Extract the (X, Y) coordinate from the center of the cell holding the provided text.  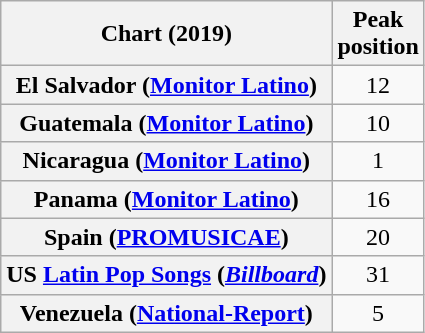
Chart (2019) (166, 34)
1 (378, 161)
Panama (Monitor Latino) (166, 199)
US Latin Pop Songs (Billboard) (166, 275)
El Salvador (Monitor Latino) (166, 85)
10 (378, 123)
Venezuela (National-Report) (166, 313)
Nicaragua (Monitor Latino) (166, 161)
5 (378, 313)
20 (378, 237)
31 (378, 275)
Peakposition (378, 34)
Guatemala (Monitor Latino) (166, 123)
12 (378, 85)
Spain (PROMUSICAE) (166, 237)
16 (378, 199)
